Identify which cell holds the provided text, then report its [X, Y] central coordinate. 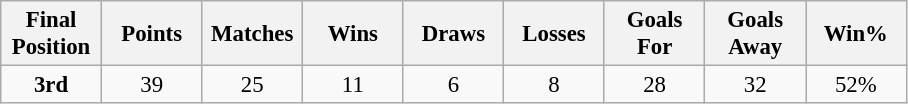
Goals For [654, 34]
32 [756, 85]
Losses [554, 34]
Matches [252, 34]
Wins [354, 34]
Final Position [52, 34]
28 [654, 85]
52% [856, 85]
39 [152, 85]
11 [354, 85]
Points [152, 34]
25 [252, 85]
Draws [454, 34]
3rd [52, 85]
8 [554, 85]
Goals Away [756, 34]
6 [454, 85]
Win% [856, 34]
